Determine the (x, y) coordinate at the center of the cell enclosing the given text.  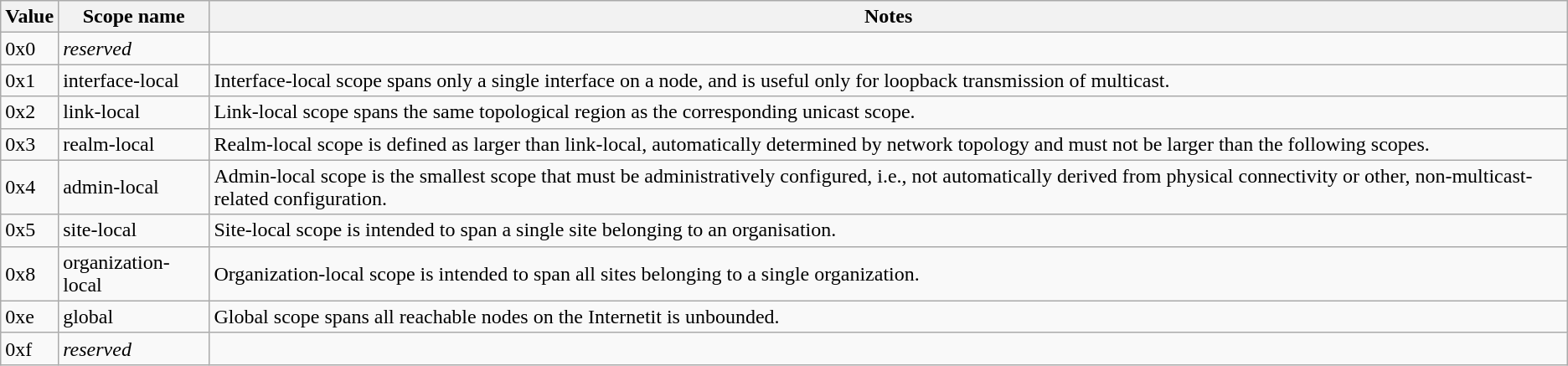
Global scope spans all reachable nodes on the Internetit is unbounded. (888, 317)
0xf (30, 348)
0x4 (30, 188)
realm-local (134, 144)
Notes (888, 17)
0xe (30, 317)
Site-local scope is intended to span a single site belonging to an organisation. (888, 230)
0x5 (30, 230)
0x8 (30, 273)
Interface-local scope spans only a single interface on a node, and is useful only for loopback transmission of multicast. (888, 80)
Scope name (134, 17)
0x3 (30, 144)
admin-local (134, 188)
global (134, 317)
Organization-local scope is intended to span all sites belonging to a single organization. (888, 273)
site-local (134, 230)
interface-local (134, 80)
Link-local scope spans the same topological region as the corresponding unicast scope. (888, 112)
0x0 (30, 49)
0x2 (30, 112)
Value (30, 17)
0x1 (30, 80)
link-local (134, 112)
organization-local (134, 273)
